Return [X, Y] of the center of cell containing provided text 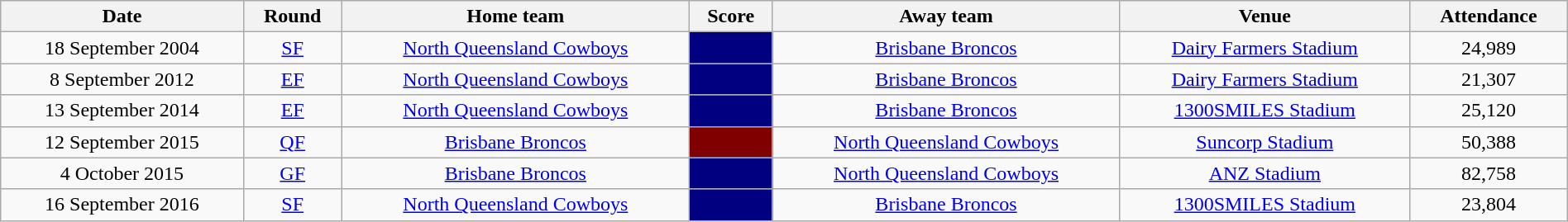
82,758 [1489, 173]
50,388 [1489, 142]
8 September 2012 [122, 79]
13 September 2014 [122, 111]
GF [293, 173]
ANZ Stadium [1265, 173]
24,989 [1489, 48]
QF [293, 142]
21,307 [1489, 79]
23,804 [1489, 205]
Venue [1265, 17]
Away team [946, 17]
Score [731, 17]
Home team [515, 17]
Date [122, 17]
12 September 2015 [122, 142]
Round [293, 17]
25,120 [1489, 111]
4 October 2015 [122, 173]
Suncorp Stadium [1265, 142]
Attendance [1489, 17]
16 September 2016 [122, 205]
18 September 2004 [122, 48]
